Locate the cell with the specified text and output its [X, Y] center coordinate. 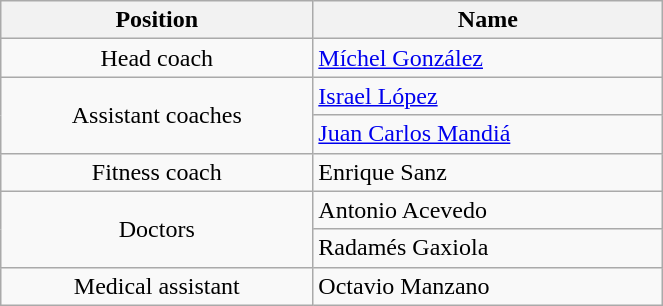
Assistant coaches [157, 115]
Octavio Manzano [488, 286]
Juan Carlos Mandiá [488, 134]
Doctors [157, 229]
Radamés Gaxiola [488, 248]
Antonio Acevedo [488, 210]
Medical assistant [157, 286]
Israel López [488, 96]
Míchel González [488, 58]
Head coach [157, 58]
Enrique Sanz [488, 172]
Name [488, 20]
Fitness coach [157, 172]
Position [157, 20]
